Scan for the cell matching the given text and deliver its [X, Y] coordinate at center. 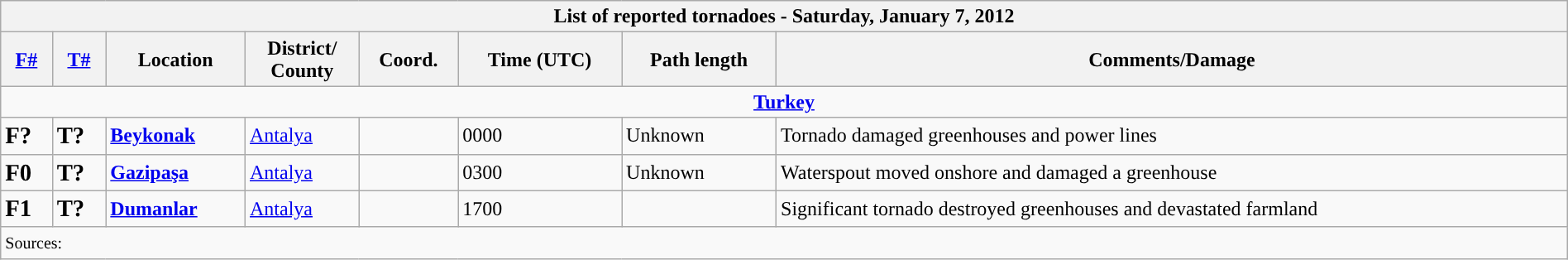
Coord. [409, 60]
Tornado damaged greenhouses and power lines [1173, 136]
F? [26, 136]
Time (UTC) [540, 60]
Beykonak [175, 136]
List of reported tornadoes - Saturday, January 7, 2012 [784, 17]
F1 [26, 209]
Gazipaşa [175, 172]
0000 [540, 136]
Comments/Damage [1173, 60]
Sources: [784, 243]
T# [79, 60]
Location [175, 60]
Path length [700, 60]
Turkey [784, 102]
F0 [26, 172]
1700 [540, 209]
Significant tornado destroyed greenhouses and devastated farmland [1173, 209]
Dumanlar [175, 209]
Waterspout moved onshore and damaged a greenhouse [1173, 172]
0300 [540, 172]
District/County [303, 60]
F# [26, 60]
